Return the (X, Y) coordinate for the center point of the cell that contains the specified text.  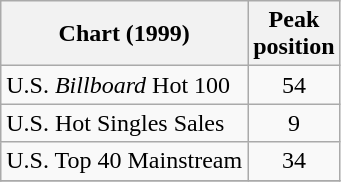
54 (294, 85)
Chart (1999) (124, 34)
Peakposition (294, 34)
34 (294, 161)
U.S. Top 40 Mainstream (124, 161)
9 (294, 123)
U.S. Billboard Hot 100 (124, 85)
U.S. Hot Singles Sales (124, 123)
